Pinpoint the cell where the given text exists, returning its [x, y] midpoint coordinate. 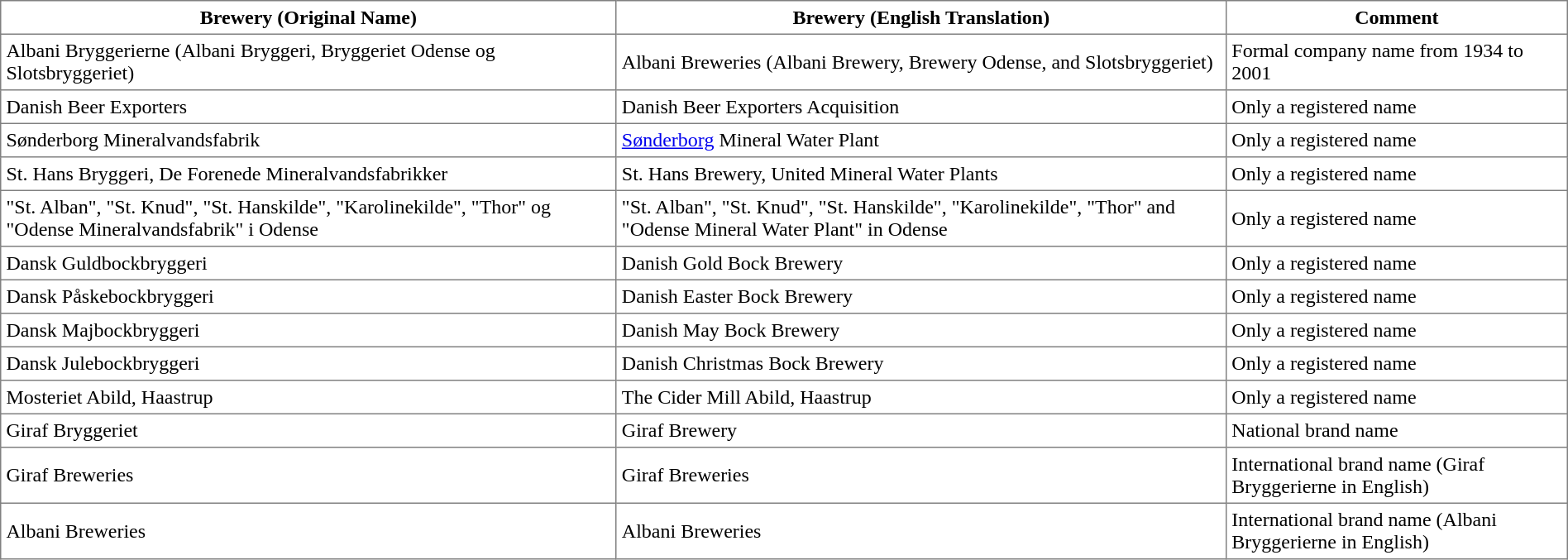
Danish Gold Bock Brewery [921, 263]
Albani Breweries (Albani Brewery, Brewery Odense, and Slotsbryggeriet) [921, 62]
Danish Easter Bock Brewery [921, 296]
Sønderborg Mineral Water Plant [921, 140]
Brewery (English Translation) [921, 17]
Mosteriet Abild, Haastrup [308, 397]
Brewery (Original Name) [308, 17]
St. Hans Brewery, United Mineral Water Plants [921, 174]
Comment [1398, 17]
Sønderborg Mineralvandsfabrik [308, 140]
Dansk Majbockbryggeri [308, 330]
"St. Alban", "St. Knud", "St. Hanskilde", "Karolinekilde", "Thor" og "Odense Mineralvandsfabrik" i Odense [308, 218]
St. Hans Bryggeri, De Forenede Mineralvandsfabrikker [308, 174]
Formal company name from 1934 to 2001 [1398, 62]
Danish Beer Exporters Acquisition [921, 107]
International brand name (Giraf Bryggerierne in English) [1398, 476]
Dansk Guldbockbryggeri [308, 263]
Danish Christmas Bock Brewery [921, 363]
Albani Bryggerierne (Albani Bryggeri, Bryggeriet Odense og Slotsbryggeriet) [308, 62]
Giraf Bryggeriet [308, 430]
Dansk Påskebockbryggeri [308, 296]
International brand name (Albani Bryggerierne in English) [1398, 531]
Giraf Brewery [921, 430]
Danish May Bock Brewery [921, 330]
The Cider Mill Abild, Haastrup [921, 397]
Danish Beer Exporters [308, 107]
Dansk Julebockbryggeri [308, 363]
National brand name [1398, 430]
"St. Alban", "St. Knud", "St. Hanskilde", "Karolinekilde", "Thor" and "Odense Mineral Water Plant" in Odense [921, 218]
